Determine the (X, Y) coordinate at the center of the cell enclosing the given text.  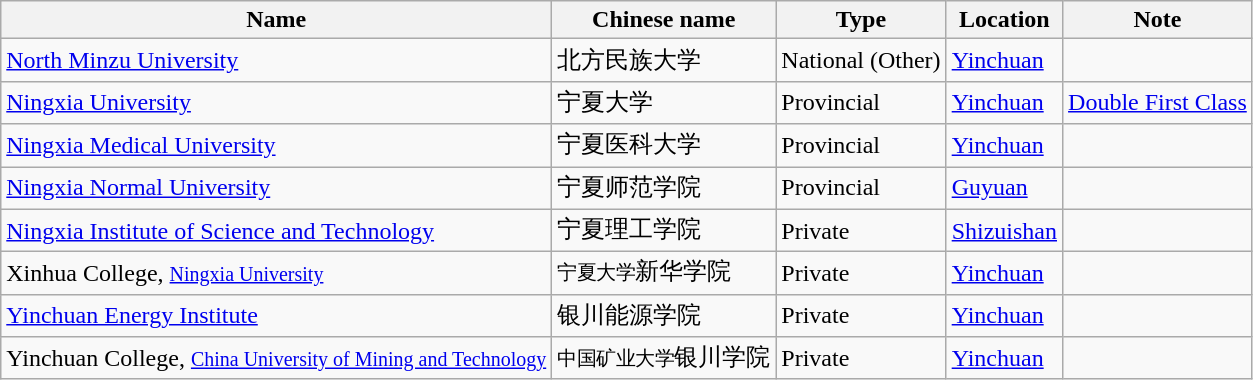
Yinchuan Energy Institute (276, 316)
宁夏大学 (664, 102)
National (Other) (861, 60)
North Minzu University (276, 60)
Yinchuan College, China University of Mining and Technology (276, 358)
Shizuishan (1004, 230)
Chinese name (664, 20)
宁夏医科大学 (664, 146)
Location (1004, 20)
Note (1158, 20)
宁夏理工学院 (664, 230)
Ningxia Normal University (276, 188)
中国矿业大学银川学院 (664, 358)
Type (861, 20)
银川能源学院 (664, 316)
宁夏大学新华学院 (664, 274)
Xinhua College, Ningxia University (276, 274)
Name (276, 20)
Ningxia Medical University (276, 146)
Double First Class (1158, 102)
Ningxia Institute of Science and Technology (276, 230)
Guyuan (1004, 188)
宁夏师范学院 (664, 188)
Ningxia University (276, 102)
北方民族大学 (664, 60)
